Return [X, Y] of the center of cell containing provided text 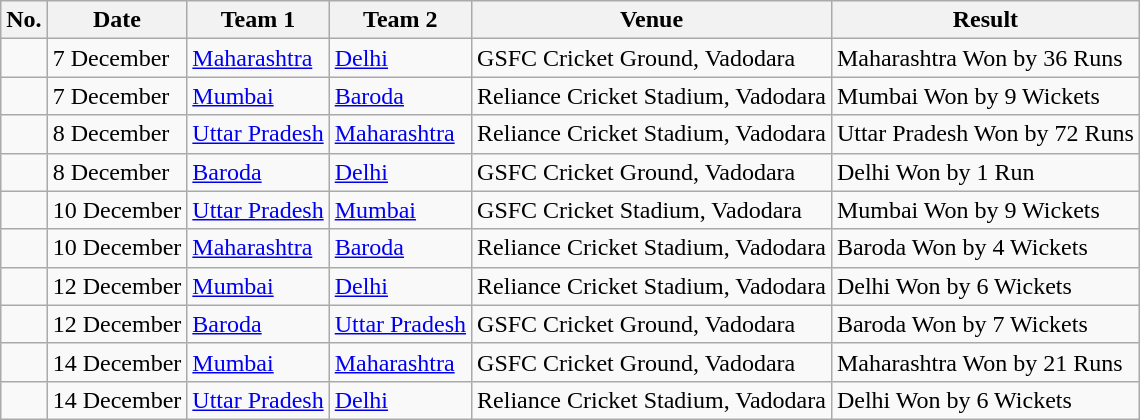
Team 2 [400, 20]
Date [117, 20]
Maharashtra Won by 36 Runs [985, 58]
Uttar Pradesh Won by 72 Runs [985, 134]
Baroda Won by 7 Wickets [985, 324]
GSFC Cricket Stadium, Vadodara [652, 210]
Team 1 [258, 20]
Venue [652, 20]
Maharashtra Won by 21 Runs [985, 362]
Result [985, 20]
Delhi Won by 1 Run [985, 172]
Baroda Won by 4 Wickets [985, 248]
No. [24, 20]
